Return [x, y] of the center of cell containing provided text 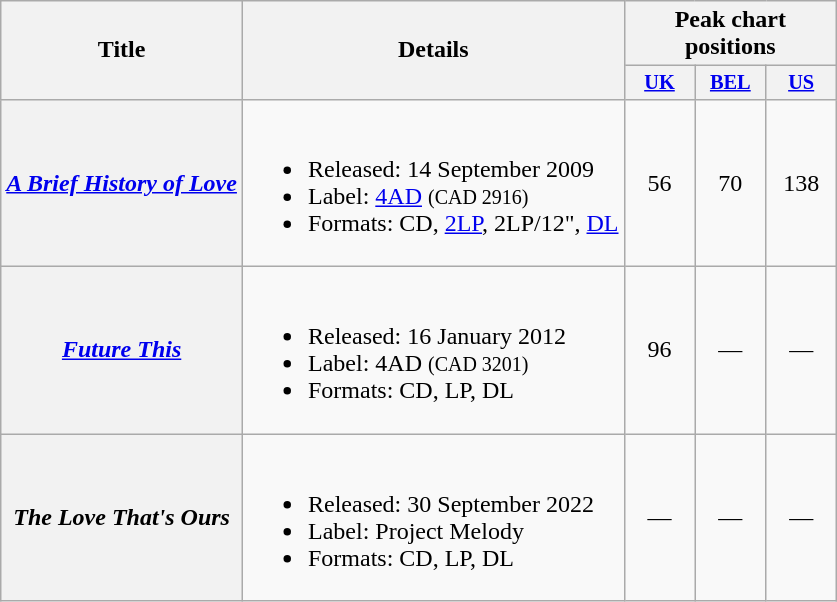
Released: 16 January 2012Label: 4AD (CAD 3201)Formats: CD, LP, DL [433, 350]
Details [433, 50]
Peak chart positions [730, 34]
The Love That's Ours [122, 518]
US [802, 83]
Released: 30 September 2022Label: Project MelodyFormats: CD, LP, DL [433, 518]
A Brief History of Love [122, 182]
Released: 14 September 2009Label: 4AD (CAD 2916)Formats: CD, 2LP, 2LP/12", DL [433, 182]
56 [660, 182]
138 [802, 182]
96 [660, 350]
70 [730, 182]
Future This [122, 350]
BEL [730, 83]
Title [122, 50]
UK [660, 83]
